Detect which cell encompasses the target text, then output its (x, y) center coordinate. 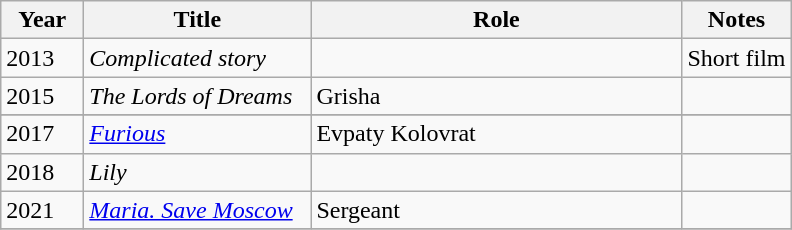
Role (496, 20)
2018 (42, 172)
Short film (736, 58)
Title (198, 20)
2013 (42, 58)
The Lords of Dreams (198, 96)
2015 (42, 96)
Grisha (496, 96)
2017 (42, 134)
Sergeant (496, 210)
Furious (198, 134)
Notes (736, 20)
2021 (42, 210)
Evpaty Kolovrat (496, 134)
Lily (198, 172)
Maria. Save Moscow (198, 210)
Complicated story (198, 58)
Year (42, 20)
